Return the (x, y) coordinate for the center point of the cell that contains the specified text.  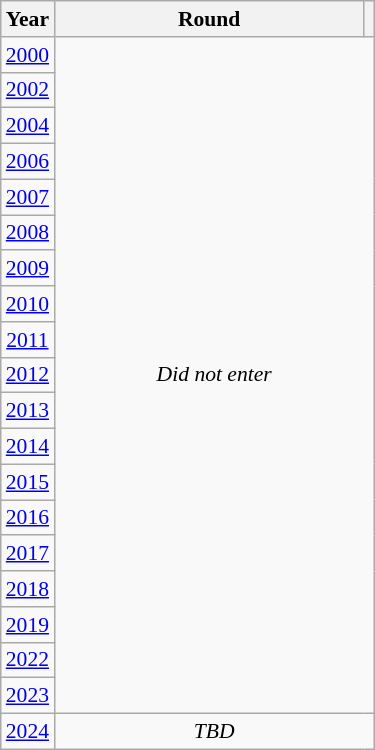
2009 (28, 269)
2002 (28, 90)
Did not enter (214, 376)
2014 (28, 447)
2019 (28, 625)
2000 (28, 55)
2004 (28, 126)
2022 (28, 660)
2012 (28, 375)
2016 (28, 518)
2011 (28, 340)
TBD (214, 732)
2008 (28, 233)
2007 (28, 197)
2018 (28, 589)
2017 (28, 554)
Year (28, 19)
2006 (28, 162)
2010 (28, 304)
2023 (28, 696)
2015 (28, 482)
Round (209, 19)
2024 (28, 732)
2013 (28, 411)
